Determine the (X, Y) coordinate at the center of the cell enclosing the given text.  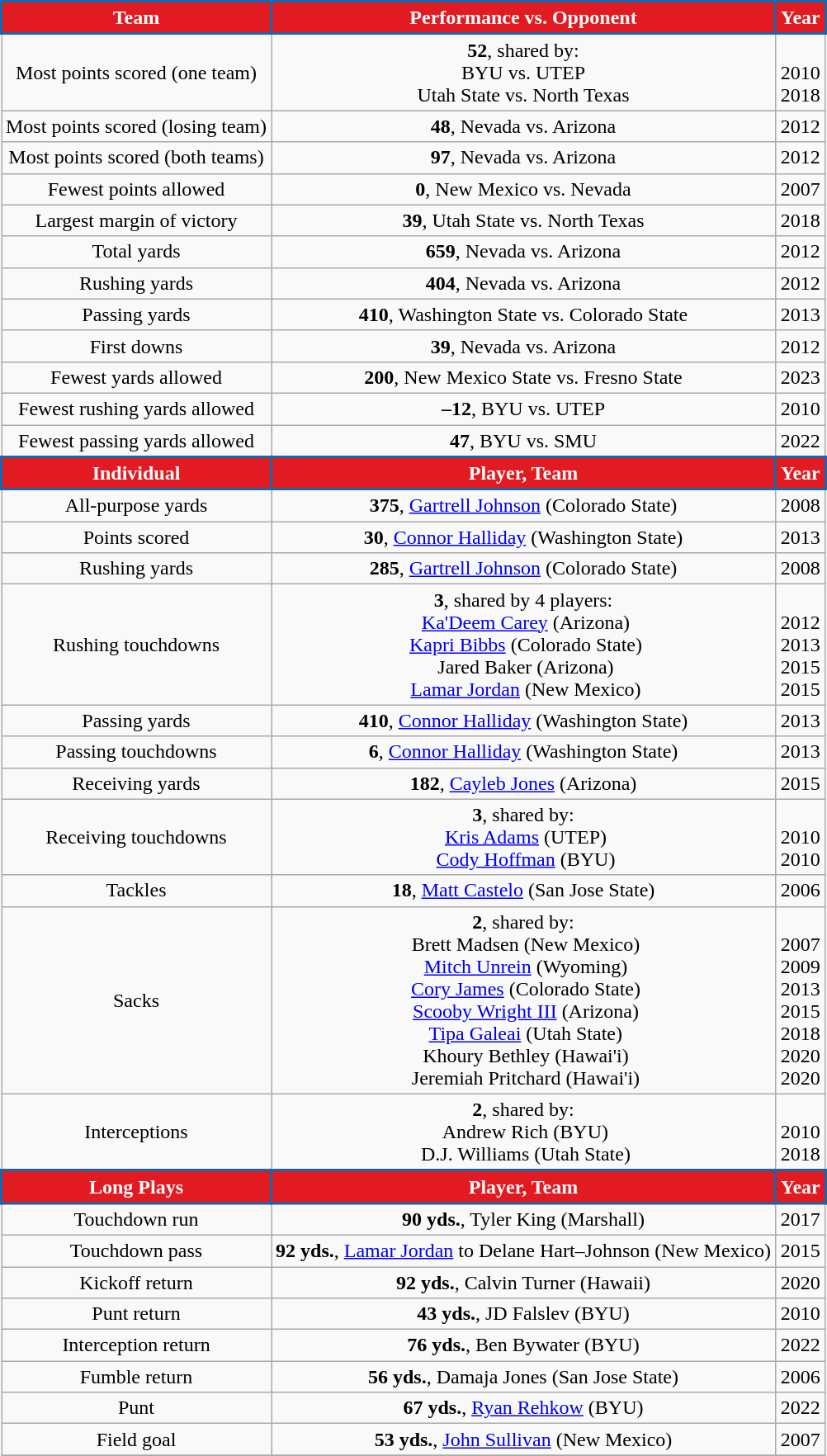
Fumble return (137, 1377)
76 yds., Ben Bywater (BYU) (523, 1345)
Receiving touchdowns (137, 837)
47, BYU vs. SMU (523, 441)
Rushing touchdowns (137, 645)
182, Cayleb Jones (Arizona) (523, 783)
–12, BYU vs. UTEP (523, 409)
39, Utah State vs. North Texas (523, 220)
92 yds., Calvin Turner (Hawaii) (523, 1282)
All-purpose yards (137, 505)
404, Nevada vs. Arizona (523, 283)
20102010 (801, 837)
Interceptions (137, 1132)
56 yds., Damaja Jones (San Jose State) (523, 1377)
Tackles (137, 891)
375, Gartrell Johnson (Colorado State) (523, 505)
Total yards (137, 252)
6, Connor Halliday (Washington State) (523, 752)
2020 (801, 1282)
Most points scored (losing team) (137, 126)
Points scored (137, 537)
2, shared by: Andrew Rich (BYU) D.J. Williams (Utah State) (523, 1132)
Team (137, 18)
48, Nevada vs. Arizona (523, 126)
0, New Mexico vs. Nevada (523, 189)
285, Gartrell Johnson (Colorado State) (523, 569)
30, Connor Halliday (Washington State) (523, 537)
200, New Mexico State vs. Fresno State (523, 377)
97, Nevada vs. Arizona (523, 158)
Individual (137, 473)
2018 (801, 220)
659, Nevada vs. Arizona (523, 252)
Kickoff return (137, 1282)
Fewest rushing yards allowed (137, 409)
Interception return (137, 1345)
First downs (137, 346)
43 yds., JD Falslev (BYU) (523, 1314)
2017 (801, 1220)
Field goal (137, 1439)
Passing touchdowns (137, 752)
67 yds., Ryan Rehkow (BYU) (523, 1408)
Sacks (137, 1000)
2007200920132015201820202020 (801, 1000)
Long Plays (137, 1187)
Fewest yards allowed (137, 377)
2012201320152015 (801, 645)
Touchdown pass (137, 1250)
Most points scored (one team) (137, 73)
Fewest passing yards allowed (137, 441)
410, Washington State vs. Colorado State (523, 314)
Touchdown run (137, 1220)
Punt (137, 1408)
Receiving yards (137, 783)
53 yds., John Sullivan (New Mexico) (523, 1439)
Largest margin of victory (137, 220)
90 yds., Tyler King (Marshall) (523, 1220)
Most points scored (both teams) (137, 158)
410, Connor Halliday (Washington State) (523, 721)
92 yds., Lamar Jordan to Delane Hart–Johnson (New Mexico) (523, 1250)
Punt return (137, 1314)
18, Matt Castelo (San Jose State) (523, 891)
39, Nevada vs. Arizona (523, 346)
3, shared by 4 players: Ka'Deem Carey (Arizona) Kapri Bibbs (Colorado State) Jared Baker (Arizona) Lamar Jordan (New Mexico) (523, 645)
52, shared by:BYU vs. UTEPUtah State vs. North Texas (523, 73)
Performance vs. Opponent (523, 18)
3, shared by: Kris Adams (UTEP) Cody Hoffman (BYU) (523, 837)
2023 (801, 377)
Fewest points allowed (137, 189)
